From the cell containing the given text, extract its center point as (X, Y) coordinate. 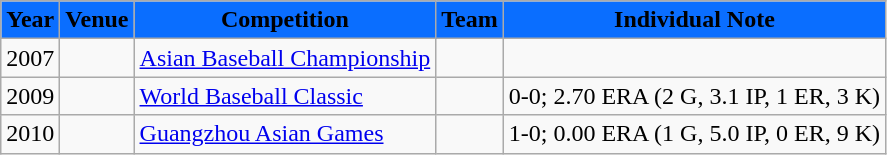
Competition (285, 20)
World Baseball Classic (285, 96)
Year (30, 20)
Venue (97, 20)
Individual Note (694, 20)
Guangzhou Asian Games (285, 134)
Asian Baseball Championship (285, 58)
1-0; 0.00 ERA (1 G, 5.0 IP, 0 ER, 9 K) (694, 134)
2009 (30, 96)
2010 (30, 134)
Team (470, 20)
0-0; 2.70 ERA (2 G, 3.1 IP, 1 ER, 3 K) (694, 96)
2007 (30, 58)
